Detect which cell encompasses the target text, then output its [X, Y] center coordinate. 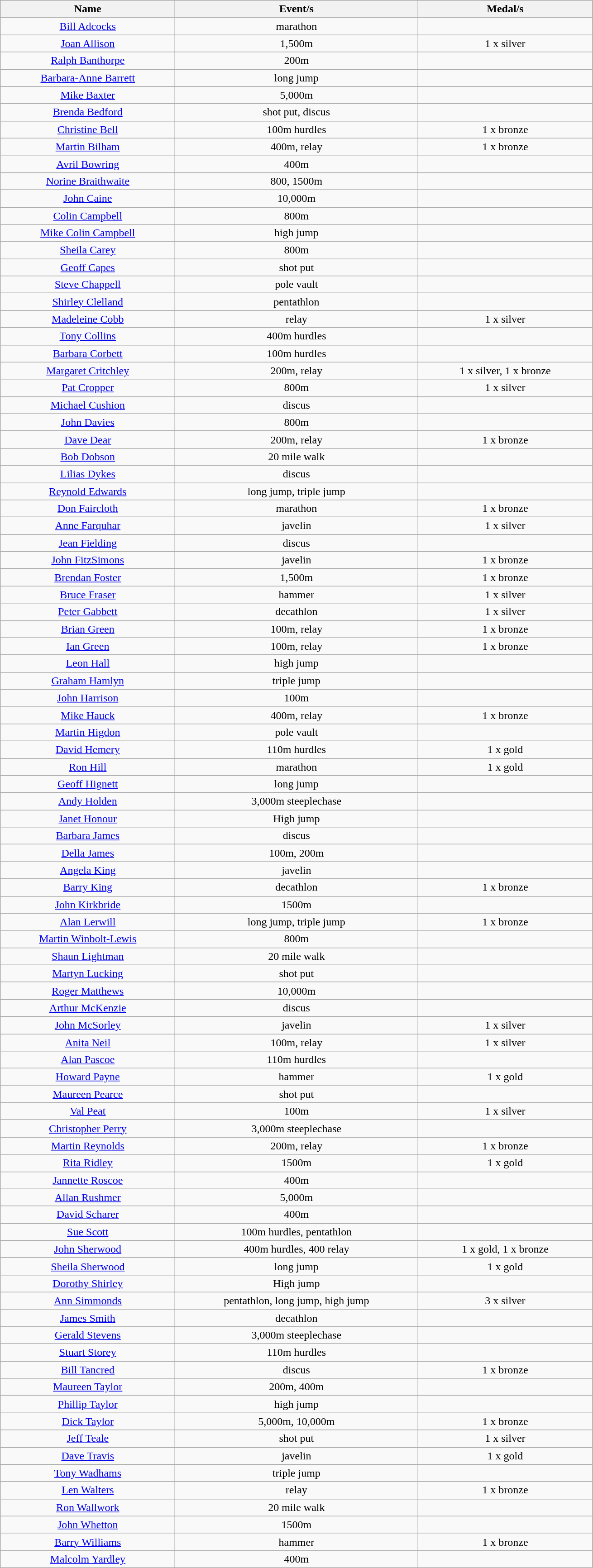
Jannette Roscoe [88, 1180]
Bill Adcocks [88, 26]
David Hemery [88, 749]
Avril Bowring [88, 164]
David Scharer [88, 1215]
Name [88, 9]
1 x gold, 1 x bronze [505, 1249]
Dorothy Shirley [88, 1283]
Brendan Foster [88, 577]
Jeff Teale [88, 1439]
Roger Matthews [88, 991]
pentathlon [296, 302]
Allan Rushmer [88, 1197]
Howard Payne [88, 1077]
Barry Williams [88, 1542]
John FitzSimons [88, 560]
Ron Hill [88, 767]
Martin Reynolds [88, 1146]
Barbara James [88, 836]
400m hurdles, 400 relay [296, 1249]
Sheila Carey [88, 250]
Colin Campbell [88, 216]
Geoff Hignett [88, 784]
Martin Higdon [88, 732]
Malcolm Yardley [88, 1559]
Mike Baxter [88, 95]
Alan Lerwill [88, 922]
Ron Wallwork [88, 1507]
Pat Cropper [88, 388]
Rita Ridley [88, 1163]
1 x silver, 1 x bronze [505, 371]
Christine Bell [88, 129]
3 x silver [505, 1301]
Anne Farquhar [88, 526]
Anita Neil [88, 1042]
John Sherwood [88, 1249]
Martin Bilham [88, 147]
John Davies [88, 422]
Don Faircloth [88, 509]
Leon Hall [88, 663]
800, 1500m [296, 181]
Graham Hamlyn [88, 681]
Barbara Corbett [88, 353]
100m, 200m [296, 853]
Della James [88, 853]
Andy Holden [88, 801]
Sue Scott [88, 1232]
Ann Simmonds [88, 1301]
Brenda Bedford [88, 112]
5,000m, 10,000m [296, 1421]
Reynold Edwards [88, 491]
James Smith [88, 1318]
Shirley Clelland [88, 302]
Joan Allison [88, 43]
shot put, discus [296, 112]
Ian Green [88, 646]
Dave Travis [88, 1456]
Dave Dear [88, 439]
100m hurdles, pentathlon [296, 1232]
John Caine [88, 198]
Tony Collins [88, 336]
Val Peat [88, 1111]
Barbara-Anne Barrett [88, 78]
Alan Pascoe [88, 1060]
Madeleine Cobb [88, 319]
Barry King [88, 887]
Gerald Stevens [88, 1335]
Sheila Sherwood [88, 1266]
Bruce Fraser [88, 595]
Arthur McKenzie [88, 1008]
pentathlon, long jump, high jump [296, 1301]
Steve Chappell [88, 285]
Medal/s [505, 9]
John McSorley [88, 1025]
Len Walters [88, 1490]
Brian Green [88, 629]
Jean Fielding [88, 543]
Tony Wadhams [88, 1473]
Peter Gabbett [88, 612]
John Harrison [88, 698]
Angela King [88, 870]
John Whetton [88, 1525]
Event/s [296, 9]
200m, 400m [296, 1387]
Norine Braithwaite [88, 181]
400m hurdles [296, 336]
Maureen Taylor [88, 1387]
Christopher Perry [88, 1129]
Martin Winbolt-Lewis [88, 939]
Michael Cushion [88, 405]
Stuart Storey [88, 1353]
Janet Honour [88, 819]
Maureen Pearce [88, 1094]
Shaun Lightman [88, 956]
John Kirkbride [88, 905]
Mike Colin Campbell [88, 233]
Geoff Capes [88, 267]
Dick Taylor [88, 1421]
Bob Dobson [88, 457]
Ralph Banthorpe [88, 61]
Bill Tancred [88, 1370]
Lilias Dykes [88, 474]
Martyn Lucking [88, 973]
Phillip Taylor [88, 1404]
200m [296, 61]
Margaret Critchley [88, 371]
Mike Hauck [88, 715]
